Detect which cell encompasses the target text, then output its [x, y] center coordinate. 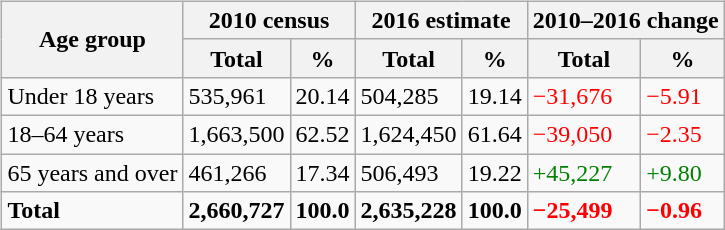
1,624,450 [408, 134]
19.14 [494, 96]
20.14 [322, 96]
506,493 [408, 173]
461,266 [236, 173]
−39,050 [584, 134]
2,635,228 [408, 211]
65 years and over [92, 173]
−5.91 [683, 96]
61.64 [494, 134]
2,660,727 [236, 211]
18–64 years [92, 134]
2016 estimate [441, 20]
62.52 [322, 134]
+9.80 [683, 173]
1,663,500 [236, 134]
535,961 [236, 96]
Under 18 years [92, 96]
2010 census [269, 20]
−0.96 [683, 211]
−31,676 [584, 96]
−25,499 [584, 211]
−2.35 [683, 134]
Age group [92, 39]
19.22 [494, 173]
2010–2016 change [626, 20]
504,285 [408, 96]
17.34 [322, 173]
+45,227 [584, 173]
